Detect which cell encompasses the target text, then output its [x, y] center coordinate. 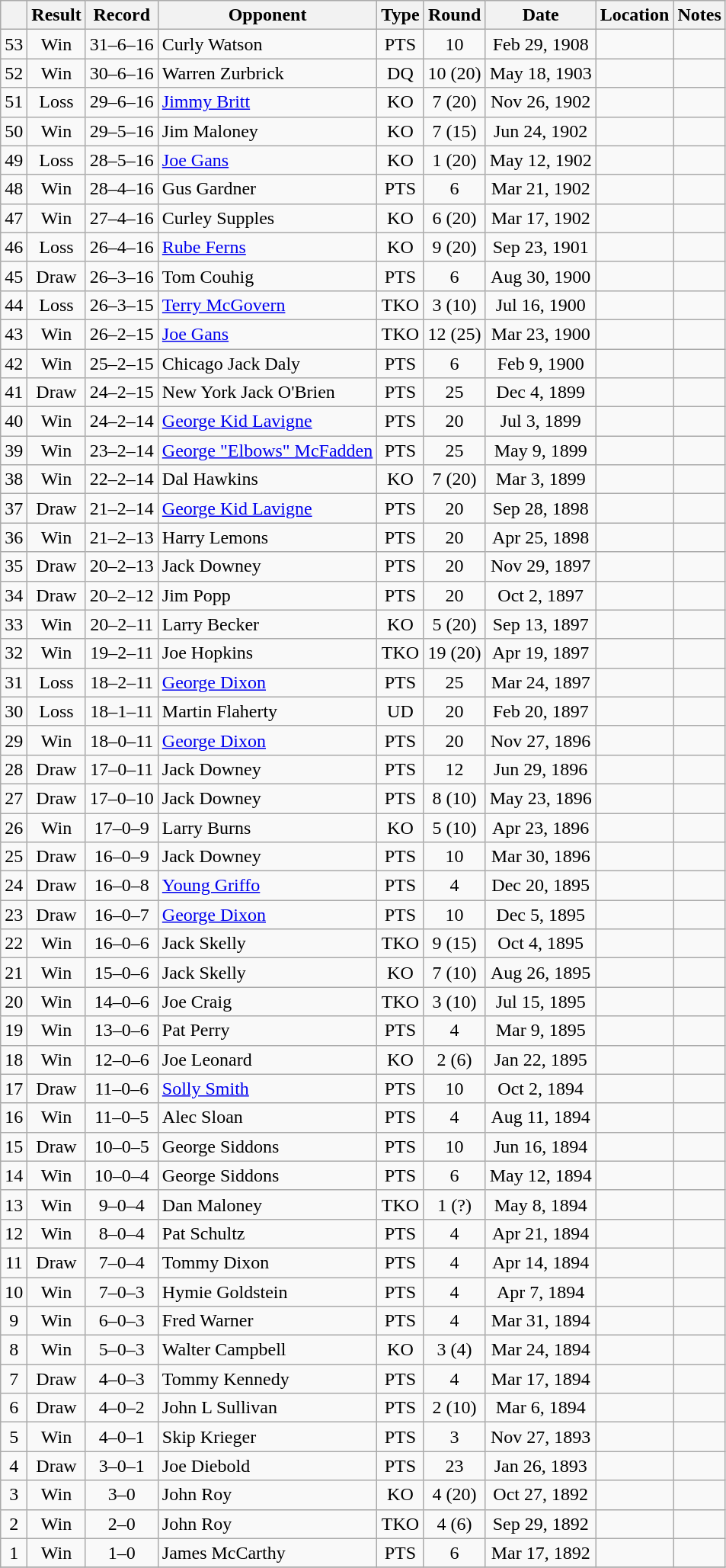
12–0–6 [122, 1060]
18–2–11 [122, 682]
Mar 6, 1894 [541, 1408]
37 [14, 508]
7 (10) [454, 973]
Alec Sloan [267, 1117]
Rube Ferns [267, 247]
Oct 2, 1894 [541, 1089]
Sep 23, 1901 [541, 247]
10 (20) [454, 73]
20–2–12 [122, 595]
Tommy Dixon [267, 1262]
2–0 [122, 1524]
Apr 7, 1894 [541, 1292]
Record [122, 15]
Date [541, 15]
36 [14, 537]
18–0–11 [122, 740]
Chicago Jack Daly [267, 364]
May 18, 1903 [541, 73]
Feb 20, 1897 [541, 711]
13–0–6 [122, 1031]
Sep 29, 1892 [541, 1524]
Tommy Kennedy [267, 1379]
21–2–13 [122, 537]
35 [14, 566]
Nov 29, 1897 [541, 566]
9–0–4 [122, 1204]
Oct 4, 1895 [541, 944]
9 (20) [454, 247]
Opponent [267, 15]
George "Elbows" McFadden [267, 451]
20–2–13 [122, 566]
Solly Smith [267, 1089]
19 (20) [454, 653]
Location [635, 15]
17–0–11 [122, 769]
James McCarthy [267, 1553]
Joe Leonard [267, 1060]
11–0–6 [122, 1089]
4 (20) [454, 1495]
27–4–16 [122, 218]
Apr 23, 1896 [541, 827]
Round [454, 15]
25–2–15 [122, 364]
Jun 16, 1894 [541, 1146]
Dan Maloney [267, 1204]
50 [14, 131]
Sep 28, 1898 [541, 508]
Jun 24, 1902 [541, 131]
16 [14, 1117]
2 [14, 1524]
16–0–7 [122, 915]
May 23, 1896 [541, 798]
7–0–4 [122, 1262]
Larry Becker [267, 624]
Notes [699, 15]
Dec 20, 1895 [541, 886]
5 [14, 1437]
Fred Warner [267, 1321]
Pat Schultz [267, 1233]
May 9, 1899 [541, 451]
7 [14, 1379]
Nov 27, 1893 [541, 1437]
28–4–16 [122, 189]
Pat Perry [267, 1031]
31 [14, 682]
Aug 26, 1895 [541, 973]
Mar 24, 1894 [541, 1350]
31–6–16 [122, 44]
Joe Diebold [267, 1466]
23–2–14 [122, 451]
Apr 14, 1894 [541, 1262]
Nov 27, 1896 [541, 740]
Aug 30, 1900 [541, 276]
Gus Gardner [267, 189]
32 [14, 653]
40 [14, 422]
4–0–1 [122, 1437]
24–2–14 [122, 422]
49 [14, 160]
May 12, 1894 [541, 1175]
9 [14, 1321]
Young Griffo [267, 886]
16–0–9 [122, 857]
21 [14, 973]
18–1–11 [122, 711]
18 [14, 1060]
26–3–15 [122, 305]
Jan 26, 1893 [541, 1466]
Apr 19, 1897 [541, 653]
Jimmy Britt [267, 102]
Nov 26, 1902 [541, 102]
Joe Craig [267, 1002]
17–0–9 [122, 827]
24–2–15 [122, 393]
4–0–3 [122, 1379]
Mar 23, 1900 [541, 334]
52 [14, 73]
Jan 22, 1895 [541, 1060]
Mar 21, 1902 [541, 189]
27 [14, 798]
2 (6) [454, 1060]
33 [14, 624]
Apr 25, 1898 [541, 537]
29–5–16 [122, 131]
New York Jack O'Brien [267, 393]
14 [14, 1175]
3 (4) [454, 1350]
21–2–14 [122, 508]
Aug 11, 1894 [541, 1117]
9 (15) [454, 944]
Apr 21, 1894 [541, 1233]
26 [14, 827]
UD [401, 711]
Harry Lemons [267, 537]
38 [14, 479]
26–4–16 [122, 247]
28 [14, 769]
16–0–6 [122, 944]
8 [14, 1350]
1 (?) [454, 1204]
10–0–4 [122, 1175]
48 [14, 189]
Oct 2, 1897 [541, 595]
19 [14, 1031]
13 [14, 1204]
15 [14, 1146]
29–6–16 [122, 102]
Jim Maloney [267, 131]
Joe Hopkins [267, 653]
8 (10) [454, 798]
14–0–6 [122, 1002]
17 [14, 1089]
Dec 5, 1895 [541, 915]
May 12, 1902 [541, 160]
Mar 30, 1896 [541, 857]
43 [14, 334]
1–0 [122, 1553]
10–0–5 [122, 1146]
11 [14, 1262]
22–2–14 [122, 479]
26–2–15 [122, 334]
17–0–10 [122, 798]
19–2–11 [122, 653]
Type [401, 15]
Jul 16, 1900 [541, 305]
Larry Burns [267, 827]
Martin Flaherty [267, 711]
4 (6) [454, 1524]
30–6–16 [122, 73]
Mar 9, 1895 [541, 1031]
22 [14, 944]
Mar 3, 1899 [541, 479]
5 (20) [454, 624]
4–0–2 [122, 1408]
2 (10) [454, 1408]
1 [14, 1553]
Tom Couhig [267, 276]
7 (15) [454, 131]
Mar 17, 1894 [541, 1379]
Sep 13, 1897 [541, 624]
Result [56, 15]
DQ [401, 73]
47 [14, 218]
Mar 17, 1892 [541, 1553]
6–0–3 [122, 1321]
May 8, 1894 [541, 1204]
45 [14, 276]
28–5–16 [122, 160]
Dal Hawkins [267, 479]
11–0–5 [122, 1117]
30 [14, 711]
26–3–16 [122, 276]
Feb 29, 1908 [541, 44]
Jun 29, 1896 [541, 769]
Mar 31, 1894 [541, 1321]
Mar 24, 1897 [541, 682]
16–0–8 [122, 886]
42 [14, 364]
12 (25) [454, 334]
46 [14, 247]
Jul 3, 1899 [541, 422]
3–0 [122, 1495]
Skip Krieger [267, 1437]
1 (20) [454, 160]
Feb 9, 1900 [541, 364]
Mar 17, 1902 [541, 218]
53 [14, 44]
Dec 4, 1899 [541, 393]
51 [14, 102]
Walter Campbell [267, 1350]
Hymie Goldstein [267, 1292]
5–0–3 [122, 1350]
Jul 15, 1895 [541, 1002]
Terry McGovern [267, 305]
34 [14, 595]
8–0–4 [122, 1233]
39 [14, 451]
41 [14, 393]
24 [14, 886]
29 [14, 740]
7–0–3 [122, 1292]
3–0–1 [122, 1466]
6 (20) [454, 218]
Jim Popp [267, 595]
15–0–6 [122, 973]
44 [14, 305]
Warren Zurbrick [267, 73]
John L Sullivan [267, 1408]
5 (10) [454, 827]
Oct 27, 1892 [541, 1495]
Curly Watson [267, 44]
Curley Supples [267, 218]
20–2–11 [122, 624]
